Locate the cell with the specified text and output its (x, y) center coordinate. 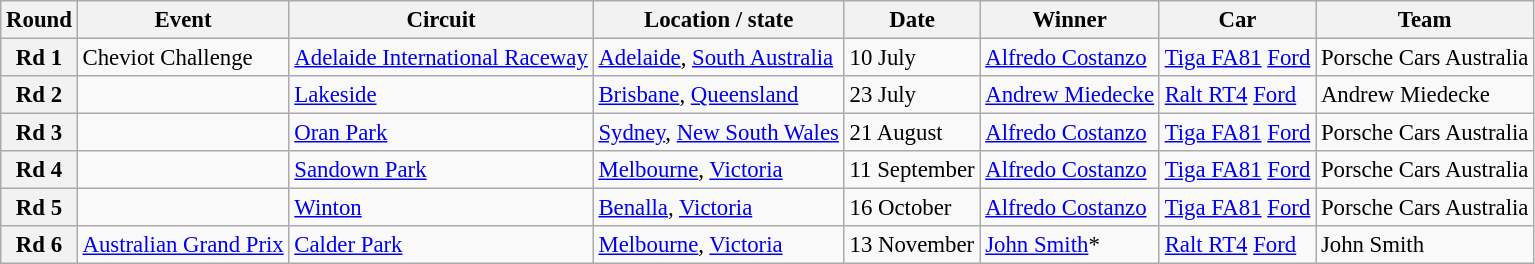
Rd 1 (39, 58)
Sandown Park (441, 170)
Rd 2 (39, 95)
Rd 5 (39, 208)
Cheviot Challenge (183, 58)
Sydney, New South Wales (718, 133)
Event (183, 20)
21 August (912, 133)
Round (39, 20)
John Smith (1425, 245)
Adelaide, South Australia (718, 58)
13 November (912, 245)
Date (912, 20)
Winton (441, 208)
11 September (912, 170)
Benalla, Victoria (718, 208)
Team (1425, 20)
23 July (912, 95)
Circuit (441, 20)
Rd 6 (39, 245)
John Smith* (1070, 245)
Rd 3 (39, 133)
Lakeside (441, 95)
Calder Park (441, 245)
Winner (1070, 20)
16 October (912, 208)
Rd 4 (39, 170)
Brisbane, Queensland (718, 95)
Australian Grand Prix (183, 245)
Car (1237, 20)
10 July (912, 58)
Location / state (718, 20)
Adelaide International Raceway (441, 58)
Oran Park (441, 133)
